Capture the cell that displays the provided text and extract its (X, Y) central coordinate. 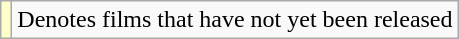
Denotes films that have not yet been released (235, 20)
